Locate the cell with the specified text and output its [X, Y] center coordinate. 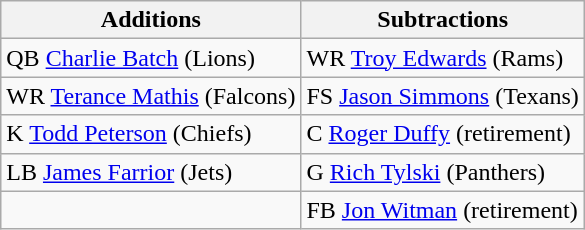
QB Charlie Batch (Lions) [151, 58]
G Rich Tylski (Panthers) [442, 172]
WR Terance Mathis (Falcons) [151, 96]
FB Jon Witman (retirement) [442, 210]
K Todd Peterson (Chiefs) [151, 134]
LB James Farrior (Jets) [151, 172]
WR Troy Edwards (Rams) [442, 58]
FS Jason Simmons (Texans) [442, 96]
Subtractions [442, 20]
C Roger Duffy (retirement) [442, 134]
Additions [151, 20]
